Pinpoint the cell where the given text exists, returning its [x, y] midpoint coordinate. 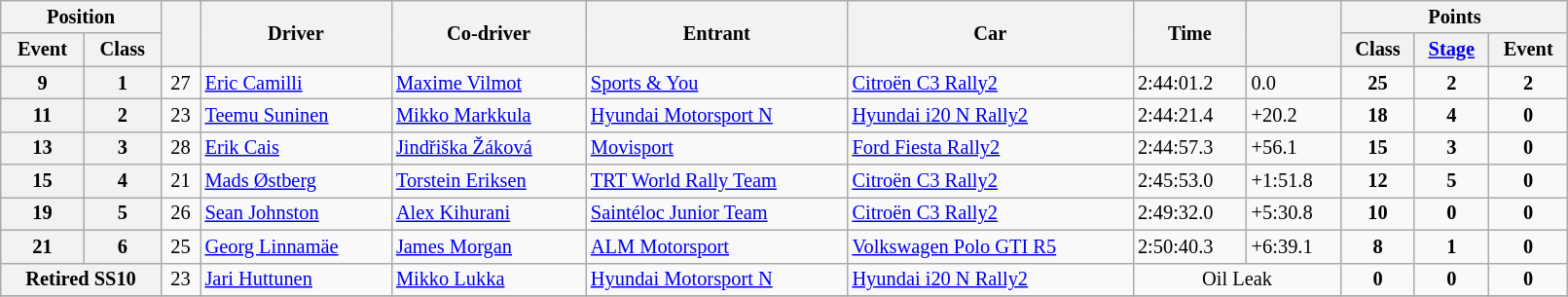
2:44:21.4 [1189, 115]
Jindřiška Žáková [489, 148]
Georg Linnamäe [296, 246]
13 [43, 148]
Car [991, 33]
Volkswagen Polo GTI R5 [991, 246]
James Morgan [489, 246]
Entrant [716, 33]
Saintéloc Junior Team [716, 213]
Stage [1452, 50]
Points [1454, 17]
2:45:53.0 [1189, 181]
11 [43, 115]
Eric Camilli [296, 83]
Ford Fiesta Rally2 [991, 148]
+56.1 [1295, 148]
Teemu Suninen [296, 115]
12 [1378, 181]
Mikko Markkula [489, 115]
ALM Motorsport [716, 246]
8 [1378, 246]
19 [43, 213]
+1:51.8 [1295, 181]
Retired SS10 [82, 279]
+6:39.1 [1295, 246]
Mads Østberg [296, 181]
Torstein Eriksen [489, 181]
TRT World Rally Team [716, 181]
Oil Leak [1237, 279]
Jari Huttunen [296, 279]
Mikko Lukka [489, 279]
2:44:57.3 [1189, 148]
Erik Cais [296, 148]
2:50:40.3 [1189, 246]
+5:30.8 [1295, 213]
Sean Johnston [296, 213]
2:44:01.2 [1189, 83]
Time [1189, 33]
28 [180, 148]
10 [1378, 213]
Co-driver [489, 33]
26 [180, 213]
27 [180, 83]
9 [43, 83]
Position [82, 17]
2:49:32.0 [1189, 213]
Maxime Vilmot [489, 83]
Driver [296, 33]
+20.2 [1295, 115]
18 [1378, 115]
Sports & You [716, 83]
6 [123, 246]
Alex Kihurani [489, 213]
Movisport [716, 148]
0.0 [1295, 83]
